Capture the cell that displays the provided text and extract its [x, y] central coordinate. 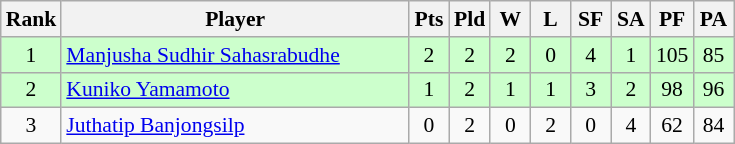
Pld [470, 19]
98 [672, 90]
PA [713, 19]
96 [713, 90]
SA [631, 19]
SF [591, 19]
L [550, 19]
85 [713, 55]
Juthatip Banjongsilp [235, 126]
62 [672, 126]
Rank [32, 19]
105 [672, 55]
Kuniko Yamamoto [235, 90]
Player [235, 19]
PF [672, 19]
84 [713, 126]
Manjusha Sudhir Sahasrabudhe [235, 55]
W [510, 19]
Pts [429, 19]
